Scan for the cell matching the given text and deliver its (X, Y) coordinate at center. 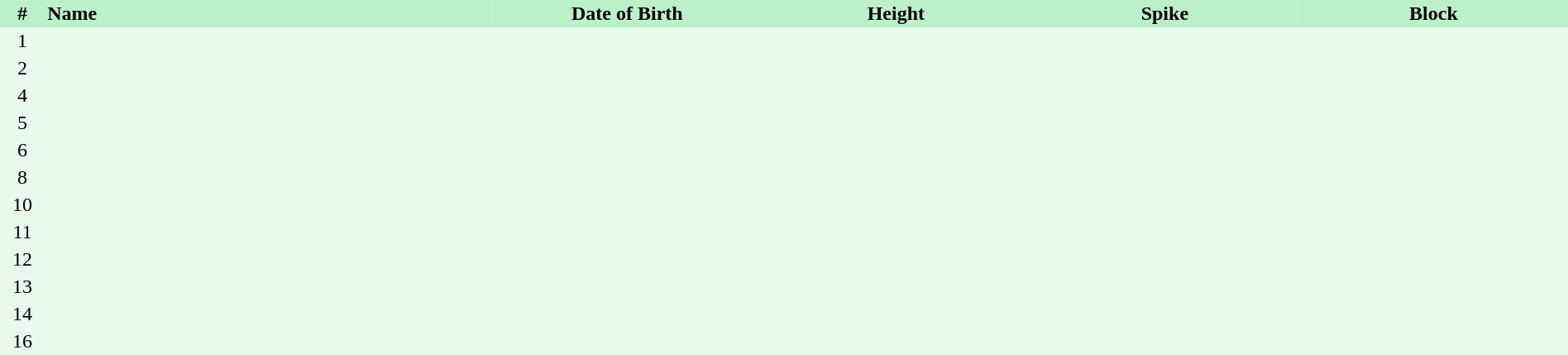
Date of Birth (627, 13)
Spike (1164, 13)
6 (22, 151)
8 (22, 177)
5 (22, 122)
1 (22, 41)
16 (22, 341)
4 (22, 96)
12 (22, 260)
10 (22, 205)
Block (1434, 13)
2 (22, 68)
# (22, 13)
11 (22, 232)
13 (22, 286)
14 (22, 314)
Name (269, 13)
Height (896, 13)
